Return (X, Y) of the center of cell containing provided text 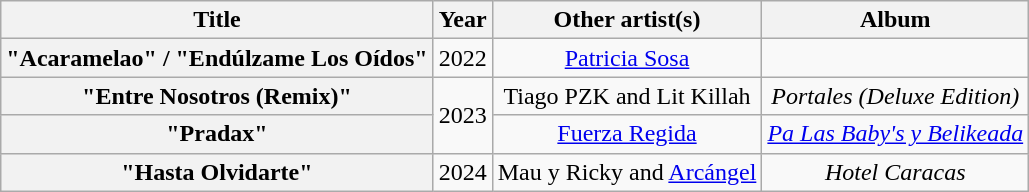
2022 (462, 58)
Patricia Sosa (627, 58)
Pa Las Baby's y Belikeada (896, 134)
"Hasta Olvidarte" (217, 172)
Mau y Ricky and Arcángel (627, 172)
Other artist(s) (627, 20)
Tiago PZK and Lit Killah (627, 96)
Portales (Deluxe Edition) (896, 96)
"Entre Nosotros (Remix)" (217, 96)
Title (217, 20)
2023 (462, 115)
"Acaramelao" / "Endúlzame Los Oídos" (217, 58)
Fuerza Regida (627, 134)
Year (462, 20)
Hotel Caracas (896, 172)
Album (896, 20)
2024 (462, 172)
"Pradax" (217, 134)
